Return the (x, y) coordinate for the center point of the cell that contains the specified text.  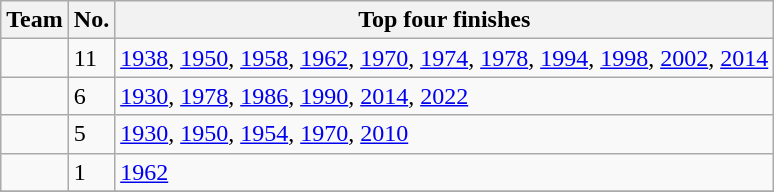
1938, 1950, 1958, 1962, 1970, 1974, 1978, 1994, 1998, 2002, 2014 (444, 58)
11 (91, 58)
1930, 1978, 1986, 1990, 2014, 2022 (444, 96)
1930, 1950, 1954, 1970, 2010 (444, 134)
No. (91, 20)
1962 (444, 172)
6 (91, 96)
1 (91, 172)
Top four finishes (444, 20)
Team (35, 20)
5 (91, 134)
